Output the [X, Y] coordinate of the center of the cell containing the given text.  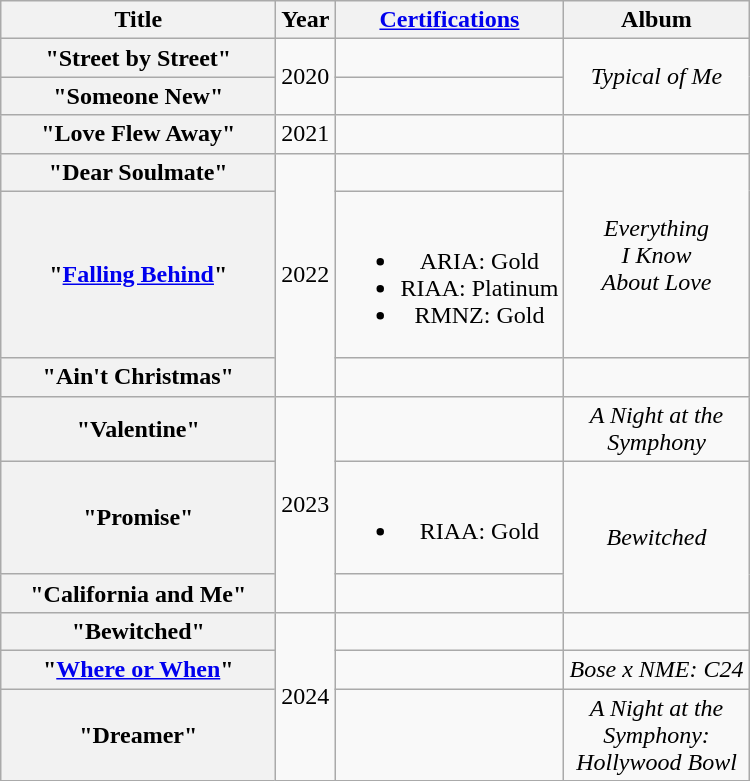
Bewitched [656, 536]
"Street by Street" [138, 58]
"Dreamer" [138, 734]
"Dear Soulmate" [138, 172]
2024 [306, 696]
"Ain't Christmas" [138, 377]
"Someone New" [138, 96]
2020 [306, 77]
"Valentine" [138, 428]
A Night at theSymphony:Hollywood Bowl [656, 734]
Bose x NME: C24 [656, 669]
EverythingI KnowAbout Love [656, 256]
"Love Flew Away" [138, 134]
Year [306, 20]
RIAA: Gold [450, 518]
"Where or When" [138, 669]
"Promise" [138, 518]
2021 [306, 134]
ARIA: GoldRIAA: PlatinumRMNZ: Gold [450, 274]
"Falling Behind" [138, 274]
"Bewitched" [138, 631]
2023 [306, 504]
"California and Me" [138, 593]
Title [138, 20]
Typical of Me [656, 77]
Certifications [450, 20]
Album [656, 20]
2022 [306, 274]
A Night at theSymphony [656, 428]
